For the text-containing cell, return its midpoint in (x, y) coordinate format. 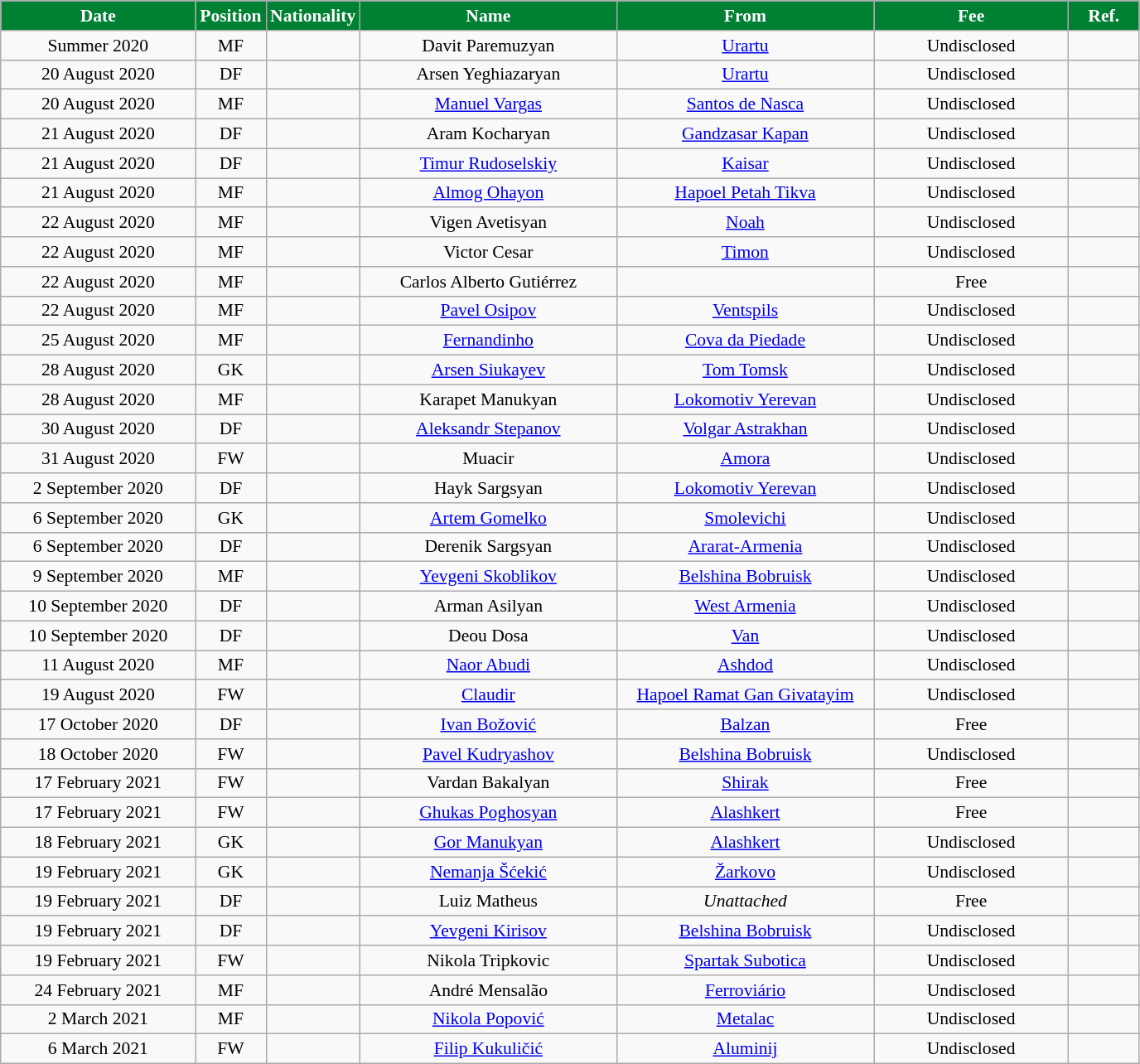
Arsen Siukayev (488, 370)
Ferroviário (745, 990)
9 September 2020 (98, 577)
Carlos Alberto Gutiérrez (488, 282)
Pavel Osipov (488, 311)
Nikola Popović (488, 1019)
Vardan Bakalyan (488, 783)
Artem Gomelko (488, 518)
Deou Dosa (488, 636)
Claudir (488, 695)
Vigen Avetisyan (488, 223)
30 August 2020 (98, 429)
Hapoel Petah Tikva (745, 193)
Ventspils (745, 311)
18 February 2021 (98, 843)
Nemanja Šćekić (488, 872)
Pavel Kudryashov (488, 754)
Name (488, 16)
Kaisar (745, 163)
Cova da Piedade (745, 341)
Yevgeni Skoblikov (488, 577)
Gor Manukyan (488, 843)
Volgar Astrakhan (745, 429)
Ashdod (745, 665)
Ref. (1104, 16)
Davit Paremuzyan (488, 46)
Metalac (745, 1019)
Hapoel Ramat Gan Givatayim (745, 695)
2 September 2020 (98, 488)
Van (745, 636)
West Armenia (745, 607)
Ivan Božović (488, 724)
Unattached (745, 902)
Aluminij (745, 1049)
25 August 2020 (98, 341)
Smolevichi (745, 518)
Derenik Sargsyan (488, 547)
Position (230, 16)
Date (98, 16)
Nationality (313, 16)
Aleksandr Stepanov (488, 429)
Santos de Nasca (745, 104)
Ghukas Poghosyan (488, 813)
André Mensalão (488, 990)
Timon (745, 252)
17 October 2020 (98, 724)
Fernandinho (488, 341)
Nikola Tripkovic (488, 960)
Gandzasar Kapan (745, 134)
2 March 2021 (98, 1019)
Spartak Subotica (745, 960)
18 October 2020 (98, 754)
Luiz Matheus (488, 902)
Yevgeni Kirisov (488, 931)
24 February 2021 (98, 990)
Arsen Yeghiazaryan (488, 75)
Summer 2020 (98, 46)
Karapet Manukyan (488, 399)
31 August 2020 (98, 459)
Balzan (745, 724)
Muacir (488, 459)
Victor Cesar (488, 252)
Shirak (745, 783)
Filip Kukuličić (488, 1049)
Arman Asilyan (488, 607)
Amora (745, 459)
Naor Abudi (488, 665)
6 March 2021 (98, 1049)
Žarkovo (745, 872)
19 August 2020 (98, 695)
Manuel Vargas (488, 104)
Ararat-Armenia (745, 547)
Fee (971, 16)
Aram Kocharyan (488, 134)
Tom Tomsk (745, 370)
11 August 2020 (98, 665)
From (745, 16)
Noah (745, 223)
Hayk Sargsyan (488, 488)
Timur Rudoselskiy (488, 163)
Almog Ohayon (488, 193)
